Detect which cell encompasses the target text, then output its (X, Y) center coordinate. 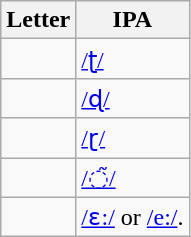
Letter (38, 20)
IPA (132, 20)
/◌̃/ (132, 178)
/ɽ/ (132, 138)
/ɖ/ (132, 98)
/ɛ:/ or /e:/. (132, 217)
/ʈ/ (132, 59)
